Return the [x, y] coordinate for the center point of the cell that contains the specified text.  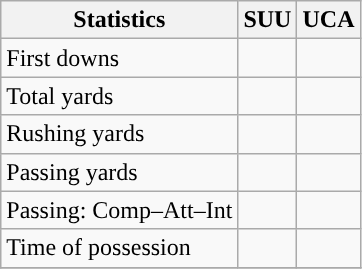
Total yards [120, 96]
Passing: Comp–Att–Int [120, 210]
Time of possession [120, 248]
Statistics [120, 20]
First downs [120, 58]
Passing yards [120, 172]
UCA [328, 20]
SUU [268, 20]
Rushing yards [120, 134]
